Find where the given text appears and provide that cell's center as [X, Y] coordinate. 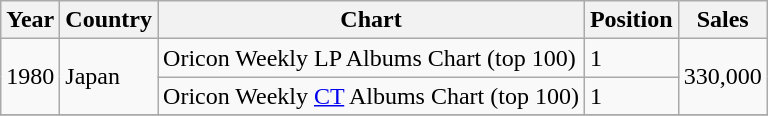
Chart [372, 20]
Year [30, 20]
1980 [30, 77]
Country [109, 20]
Sales [722, 20]
330,000 [722, 77]
Oricon Weekly LP Albums Chart (top 100) [372, 58]
Japan [109, 77]
Oricon Weekly CT Albums Chart (top 100) [372, 96]
Position [631, 20]
